Provide the [x, y] coordinate of the cell's center where the given text is located.  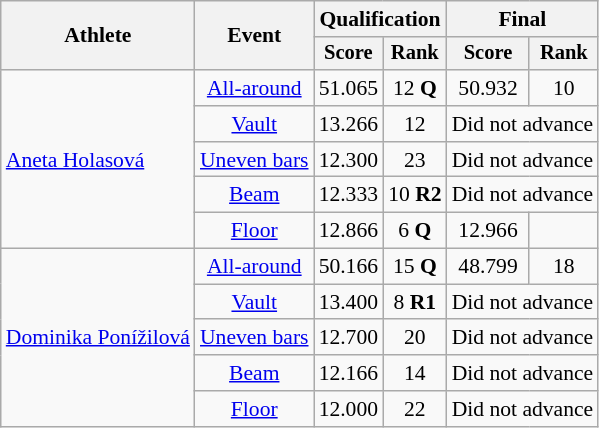
12.333 [348, 195]
50.166 [348, 267]
12.866 [348, 231]
8 R1 [415, 302]
48.799 [488, 267]
51.065 [348, 88]
12.166 [348, 373]
50.932 [488, 88]
10 R2 [415, 195]
12.300 [348, 160]
20 [415, 338]
13.400 [348, 302]
15 Q [415, 267]
13.266 [348, 124]
Athlete [98, 36]
Aneta Holasová [98, 159]
12.700 [348, 338]
22 [415, 409]
Qualification [380, 19]
10 [564, 88]
12 Q [415, 88]
23 [415, 160]
12 [415, 124]
14 [415, 373]
Dominika Ponížilová [98, 338]
Event [254, 36]
12.000 [348, 409]
6 Q [415, 231]
12.966 [488, 231]
Final [523, 19]
18 [564, 267]
